Scan for the cell matching the given text and deliver its (X, Y) coordinate at center. 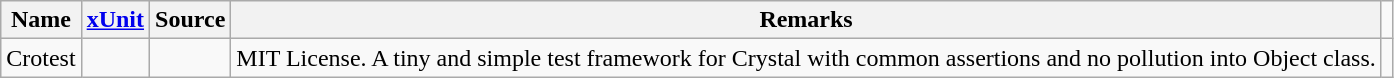
Name (41, 20)
xUnit (115, 20)
Crotest (41, 58)
Remarks (806, 20)
MIT License. A tiny and simple test framework for Crystal with common assertions and no pollution into Object class. (806, 58)
Source (190, 20)
